Return (x, y) of the center of cell containing provided text 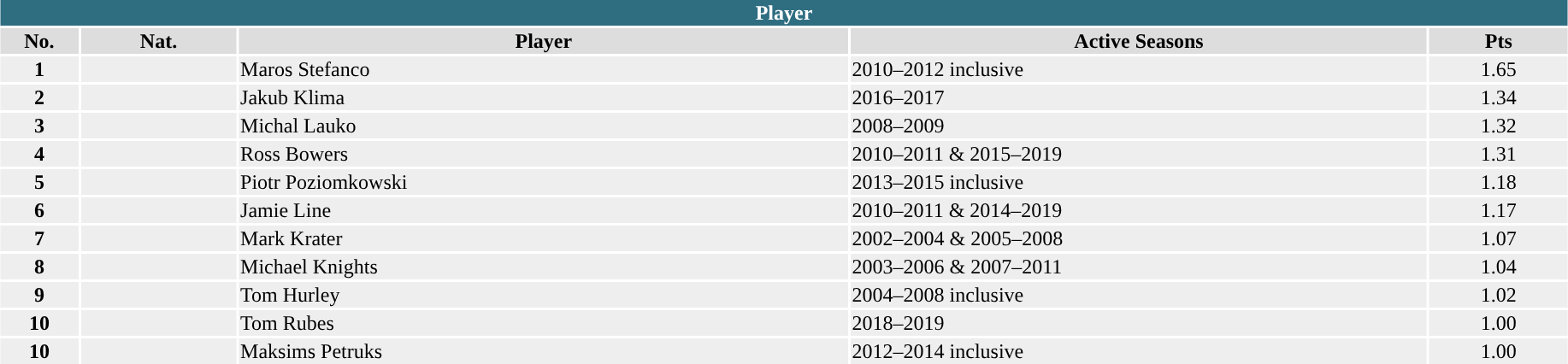
Pts (1499, 41)
8 (39, 267)
2010–2011 & 2015–2019 (1139, 154)
2016–2017 (1139, 97)
2010–2012 inclusive (1139, 69)
Piotr Poziomkowski (544, 182)
Ross Bowers (544, 154)
1.32 (1499, 126)
No. (39, 41)
Tom Rubes (544, 323)
2013–2015 inclusive (1139, 182)
Tom Hurley (544, 295)
Active Seasons (1139, 41)
Michal Lauko (544, 126)
9 (39, 295)
1.07 (1499, 238)
1.65 (1499, 69)
7 (39, 238)
1.17 (1499, 210)
Mark Krater (544, 238)
2003–2006 & 2007–2011 (1139, 267)
1.04 (1499, 267)
Jakub Klima (544, 97)
6 (39, 210)
2012–2014 inclusive (1139, 351)
1.02 (1499, 295)
2002–2004 & 2005–2008 (1139, 238)
3 (39, 126)
2004–2008 inclusive (1139, 295)
Michael Knights (544, 267)
Nat. (158, 41)
Maksims Petruks (544, 351)
Jamie Line (544, 210)
1 (39, 69)
5 (39, 182)
1.34 (1499, 97)
2008–2009 (1139, 126)
Maros Stefanco (544, 69)
2018–2019 (1139, 323)
1.31 (1499, 154)
2010–2011 & 2014–2019 (1139, 210)
1.18 (1499, 182)
4 (39, 154)
2 (39, 97)
